Find where the given text appears and provide that cell's center as [x, y] coordinate. 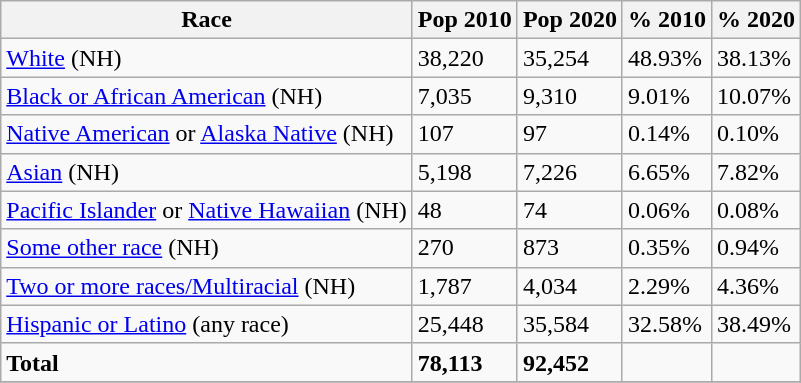
7.82% [756, 172]
0.10% [756, 134]
5,198 [464, 172]
1,787 [464, 286]
6.65% [666, 172]
873 [570, 248]
Total [207, 362]
0.06% [666, 210]
0.14% [666, 134]
74 [570, 210]
Two or more races/Multiracial (NH) [207, 286]
7,035 [464, 96]
White (NH) [207, 58]
% 2020 [756, 20]
270 [464, 248]
Pacific Islander or Native Hawaiian (NH) [207, 210]
32.58% [666, 324]
0.94% [756, 248]
107 [464, 134]
Asian (NH) [207, 172]
35,254 [570, 58]
78,113 [464, 362]
9,310 [570, 96]
Black or African American (NH) [207, 96]
38.13% [756, 58]
7,226 [570, 172]
4,034 [570, 286]
4.36% [756, 286]
% 2010 [666, 20]
2.29% [666, 286]
0.08% [756, 210]
35,584 [570, 324]
Race [207, 20]
92,452 [570, 362]
25,448 [464, 324]
38.49% [756, 324]
38,220 [464, 58]
Pop 2020 [570, 20]
Pop 2010 [464, 20]
48 [464, 210]
9.01% [666, 96]
Hispanic or Latino (any race) [207, 324]
Some other race (NH) [207, 248]
0.35% [666, 248]
97 [570, 134]
10.07% [756, 96]
48.93% [666, 58]
Native American or Alaska Native (NH) [207, 134]
